Extract the [x, y] coordinate from the center of the cell holding the provided text.  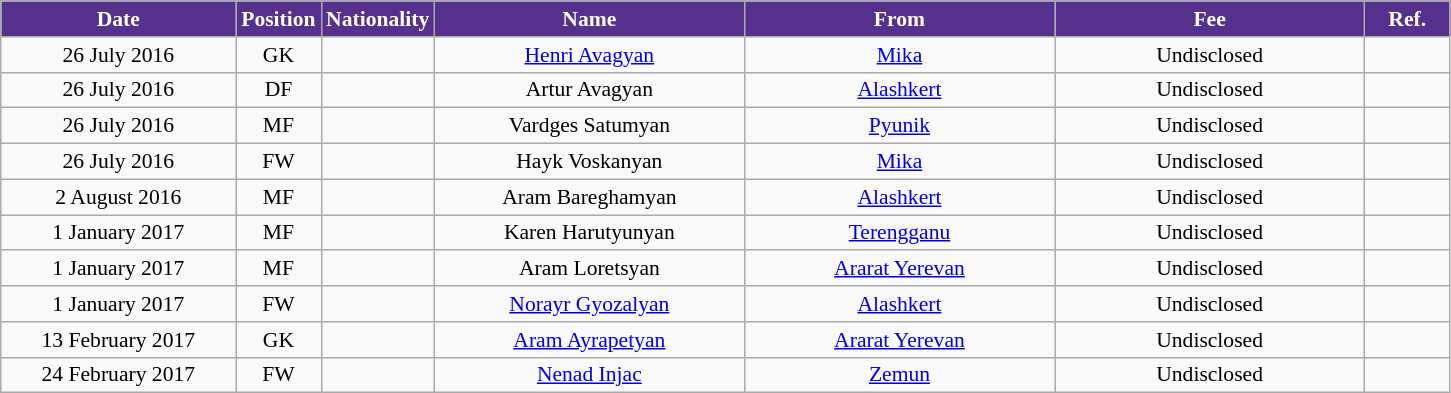
2 August 2016 [118, 197]
Fee [1210, 19]
Nenad Injac [589, 375]
Zemun [899, 375]
Position [278, 19]
Aram Ayrapetyan [589, 340]
Aram Bareghamyan [589, 197]
24 February 2017 [118, 375]
Aram Loretsyan [589, 269]
Name [589, 19]
DF [278, 90]
Karen Harutyunyan [589, 233]
13 February 2017 [118, 340]
Ref. [1408, 19]
From [899, 19]
Pyunik [899, 126]
Nationality [378, 19]
Terengganu [899, 233]
Vardges Satumyan [589, 126]
Date [118, 19]
Hayk Voskanyan [589, 162]
Artur Avagyan [589, 90]
Norayr Gyozalyan [589, 304]
Henri Avagyan [589, 55]
